Provide the [X, Y] coordinate of the cell's center where the given text is located.  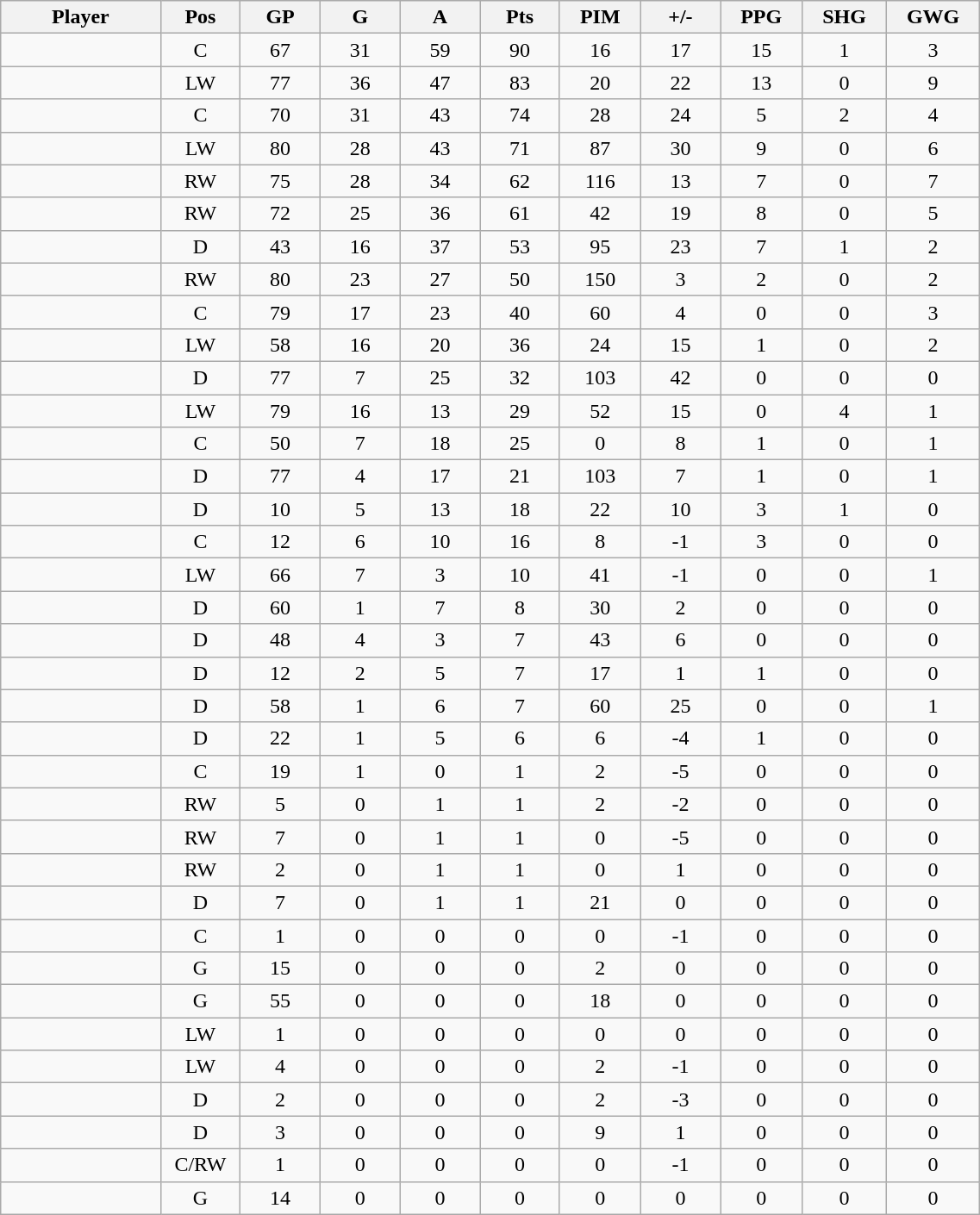
55 [281, 1001]
-4 [681, 738]
32 [521, 377]
70 [281, 115]
C/RW [200, 1165]
PIM [600, 17]
150 [600, 279]
37 [440, 246]
53 [521, 246]
-2 [681, 804]
71 [521, 148]
-3 [681, 1100]
41 [600, 575]
47 [440, 83]
48 [281, 640]
34 [440, 181]
59 [440, 50]
27 [440, 279]
Player [81, 17]
+/- [681, 17]
40 [521, 312]
74 [521, 115]
Pos [200, 17]
62 [521, 181]
66 [281, 575]
GWG [933, 17]
90 [521, 50]
GP [281, 17]
52 [600, 411]
PPG [762, 17]
61 [521, 214]
Pts [521, 17]
72 [281, 214]
75 [281, 181]
83 [521, 83]
87 [600, 148]
A [440, 17]
14 [281, 1198]
116 [600, 181]
SHG [845, 17]
29 [521, 411]
95 [600, 246]
67 [281, 50]
